Pinpoint the cell where the given text exists, returning its (x, y) midpoint coordinate. 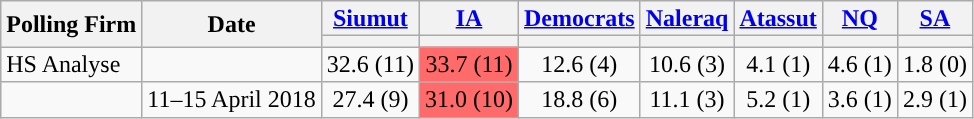
3.6 (1) (860, 100)
12.6 (4) (580, 64)
10.6 (3) (687, 64)
Naleraq (687, 18)
33.7 (11) (468, 64)
Democrats (580, 18)
27.4 (9) (370, 100)
32.6 (11) (370, 64)
Polling Firm (72, 24)
11.1 (3) (687, 100)
Siumut (370, 18)
Date (232, 24)
NQ (860, 18)
IA (468, 18)
4.1 (1) (778, 64)
18.8 (6) (580, 100)
Atassut (778, 18)
2.9 (1) (934, 100)
SA (934, 18)
31.0 (10) (468, 100)
5.2 (1) (778, 100)
1.8 (0) (934, 64)
4.6 (1) (860, 64)
HS Analyse (72, 64)
11–15 April 2018 (232, 100)
